Search for the cell housing the specified text and yield its [X, Y] center coordinate. 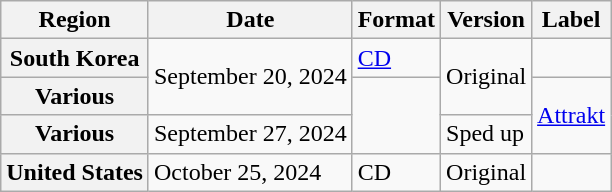
Region [75, 20]
September 20, 2024 [250, 77]
United States [75, 172]
September 27, 2024 [250, 134]
South Korea [75, 58]
Attrakt [572, 115]
Label [572, 20]
October 25, 2024 [250, 172]
Date [250, 20]
Format [396, 20]
Sped up [486, 134]
Version [486, 20]
